For the text-containing cell, return its midpoint in (X, Y) coordinate format. 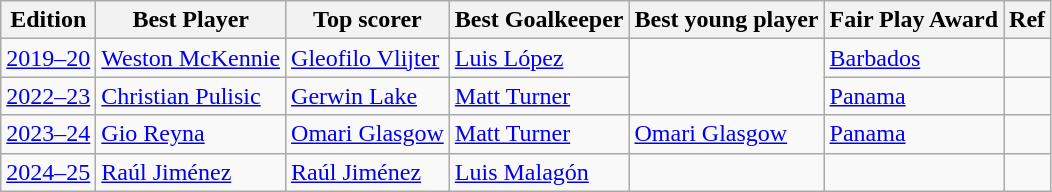
Best young player (726, 20)
Fair Play Award (914, 20)
Gerwin Lake (368, 96)
Weston McKennie (191, 58)
Gleofilo Vlijter (368, 58)
Best Goalkeeper (539, 20)
2022–23 (48, 96)
Edition (48, 20)
Luis Malagón (539, 172)
Top scorer (368, 20)
Christian Pulisic (191, 96)
2019–20 (48, 58)
Ref (1028, 20)
2024–25 (48, 172)
Luis López (539, 58)
2023–24 (48, 134)
Gio Reyna (191, 134)
Best Player (191, 20)
Barbados (914, 58)
